From the cell containing the given text, extract its center point as [X, Y] coordinate. 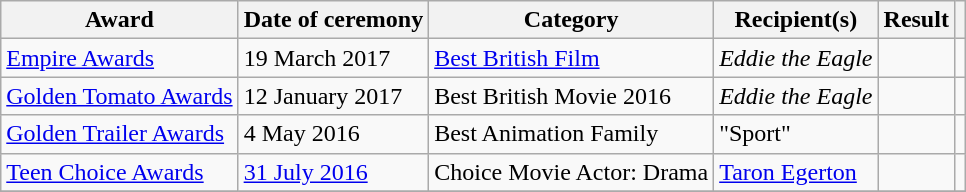
Golden Trailer Awards [120, 134]
Best British Movie 2016 [572, 96]
"Sport" [796, 134]
31 July 2016 [334, 172]
4 May 2016 [334, 134]
Best Animation Family [572, 134]
Recipient(s) [796, 20]
Empire Awards [120, 58]
Date of ceremony [334, 20]
Category [572, 20]
12 January 2017 [334, 96]
Choice Movie Actor: Drama [572, 172]
Taron Egerton [796, 172]
Result [916, 20]
Award [120, 20]
Golden Tomato Awards [120, 96]
Best British Film [572, 58]
19 March 2017 [334, 58]
Teen Choice Awards [120, 172]
